For the text-containing cell, return its midpoint in (X, Y) coordinate format. 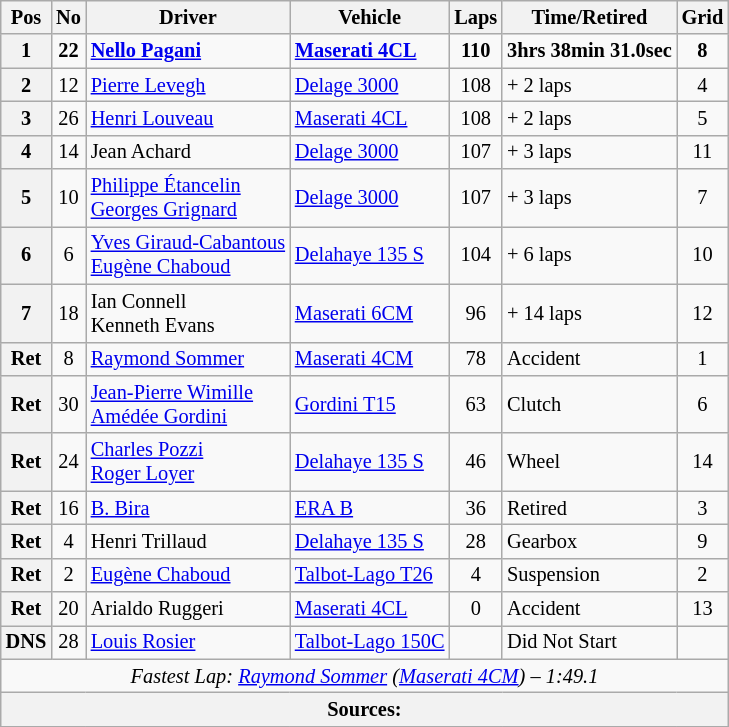
16 (68, 508)
Louis Rosier (188, 642)
18 (68, 313)
78 (476, 359)
Henri Trillaud (188, 541)
110 (476, 51)
22 (68, 51)
9 (703, 541)
Gearbox (589, 541)
Charles Pozzi Roger Loyer (188, 462)
Jean Achard (188, 152)
46 (476, 462)
30 (68, 404)
B. Bira (188, 508)
ERA B (370, 508)
Laps (476, 17)
DNS (26, 642)
Fastest Lap: Raymond Sommer (Maserati 4CM) – 1:49.1 (364, 676)
0 (476, 609)
63 (476, 404)
Wheel (589, 462)
13 (703, 609)
Arialdo Ruggeri (188, 609)
Yves Giraud-Cabantous Eugène Chaboud (188, 255)
Grid (703, 17)
26 (68, 118)
Raymond Sommer (188, 359)
Pos (26, 17)
20 (68, 609)
Retired (589, 508)
Time/Retired (589, 17)
Did Not Start (589, 642)
Gordini T15 (370, 404)
Pierre Levegh (188, 85)
+ 14 laps (589, 313)
Jean-Pierre Wimille Amédée Gordini (188, 404)
Suspension (589, 575)
No (68, 17)
104 (476, 255)
Eugène Chaboud (188, 575)
Maserati 6CM (370, 313)
Clutch (589, 404)
Ian Connell Kenneth Evans (188, 313)
96 (476, 313)
11 (703, 152)
24 (68, 462)
36 (476, 508)
Philippe Étancelin Georges Grignard (188, 198)
Nello Pagani (188, 51)
+ 6 laps (589, 255)
Talbot-Lago T26 (370, 575)
Driver (188, 17)
Talbot-Lago 150C (370, 642)
Maserati 4CM (370, 359)
3hrs 38min 31.0sec (589, 51)
Vehicle (370, 17)
Henri Louveau (188, 118)
Sources: (364, 709)
